Detect which cell encompasses the target text, then output its [x, y] center coordinate. 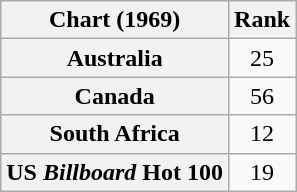
South Africa [115, 134]
US Billboard Hot 100 [115, 172]
19 [262, 172]
25 [262, 58]
56 [262, 96]
Canada [115, 96]
Australia [115, 58]
Rank [262, 20]
Chart (1969) [115, 20]
12 [262, 134]
